Determine the [x, y] coordinate at the center of the cell enclosing the given text.  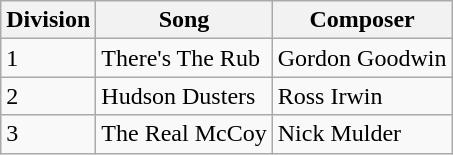
Composer [362, 20]
Nick Mulder [362, 134]
There's The Rub [184, 58]
3 [48, 134]
The Real McCoy [184, 134]
Song [184, 20]
2 [48, 96]
Hudson Dusters [184, 96]
Gordon Goodwin [362, 58]
1 [48, 58]
Division [48, 20]
Ross Irwin [362, 96]
